Determine the (x, y) coordinate at the center of the cell enclosing the given text.  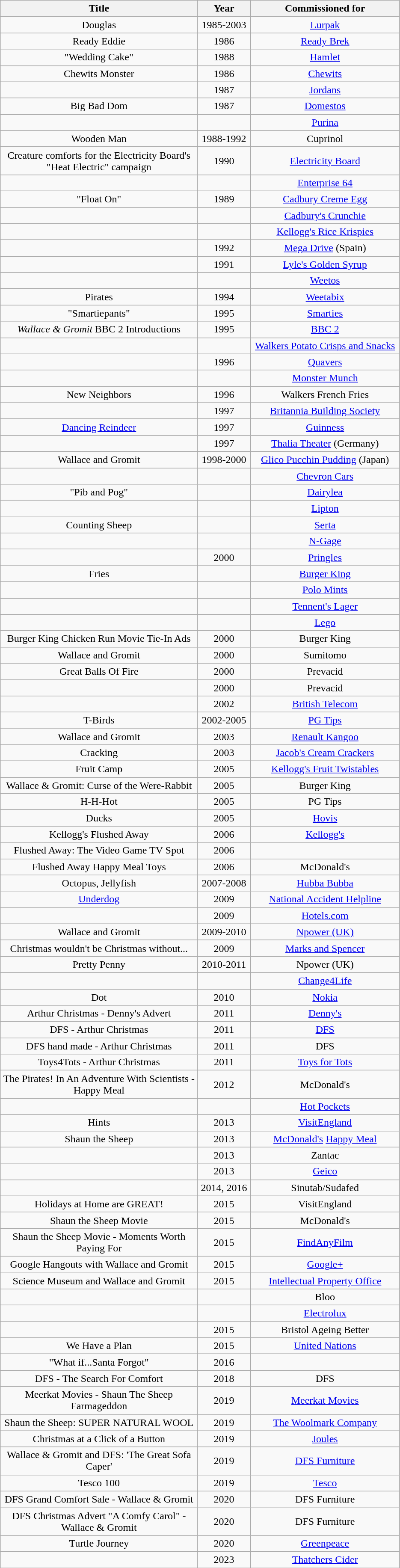
Lego (325, 622)
Christmas wouldn't be Christmas without... (99, 948)
N-Gage (325, 541)
Pringles (325, 557)
Purina (325, 122)
Wallace & Gromit and DFS: 'The Great Sofa Caper' (99, 1461)
Serta (325, 525)
National Accident Helpline (325, 899)
Bloo (325, 1297)
Sumitomo (325, 655)
Arthur Christmas - Denny's Advert (99, 1014)
United Nations (325, 1346)
Cuprinol (325, 139)
Holidays at Home are GREAT! (99, 1204)
Meerkat Movies - Shaun The Sheep Farmageddon (99, 1401)
Lurpak (325, 25)
Tennent's Lager (325, 606)
British Telecom (325, 704)
The Pirates! In An Adventure With Scientists - Happy Meal (99, 1084)
Tesco (325, 1483)
Douglas (99, 25)
Wooden Man (99, 139)
Hamlet (325, 57)
Denny's (325, 1014)
Hot Pockets (325, 1106)
Pirates (99, 297)
FindAnyFilm (325, 1242)
Britannia Building Society (325, 411)
"What if...Santa Forgot" (99, 1362)
Chewits (325, 74)
Pretty Penny (99, 964)
Ready Eddie (99, 41)
Kellogg's (325, 834)
"Float On" (99, 199)
Dairylea (325, 492)
2014, 2016 (224, 1188)
Counting Sheep (99, 525)
Weetabix (325, 297)
Fries (99, 574)
Kellogg's Flushed Away (99, 834)
Cadbury Creme Egg (325, 199)
Tesco 100 (99, 1483)
Guinness (325, 427)
T-Birds (99, 720)
Cracking (99, 753)
Intellectual Property Office (325, 1280)
Octopus, Jellyfish (99, 883)
Commissioned for (325, 9)
Zantac (325, 1155)
Walkers French Fries (325, 394)
1998-2000 (224, 459)
Dancing Reindeer (99, 427)
Shaun the Sheep Movie - Moments Worth Paying For (99, 1242)
Ready Brek (325, 41)
BBC 2 (325, 329)
Joules (325, 1439)
Toys4Tots - Arthur Christmas (99, 1062)
Domestos (325, 106)
Electrolux (325, 1313)
2018 (224, 1378)
1994 (224, 297)
Nokia (325, 997)
Flushed Away: The Video Game TV Spot (99, 851)
DFS hand made - Arthur Christmas (99, 1046)
Science Museum and Wallace and Gromit (99, 1280)
Toys for Tots (325, 1062)
2009-2010 (224, 932)
1988-1992 (224, 139)
Flushed Away Happy Meal Toys (99, 867)
2002-2005 (224, 720)
Fruit Camp (99, 769)
1985-2003 (224, 25)
Hints (99, 1123)
DFS - The Search For Comfort (99, 1378)
Kellogg's Rice Krispies (325, 232)
Lyle's Golden Syrup (325, 264)
Thalia Theater (Germany) (325, 443)
We Have a Plan (99, 1346)
Google Hangouts with Wallace and Gromit (99, 1264)
2010-2011 (224, 964)
Kellogg's Fruit Twistables (325, 769)
Polo Mints (325, 590)
Burger King Chicken Run Movie Tie-In Ads (99, 639)
Shaun the Sheep (99, 1139)
Creature comforts for the Electricity Board's "Heat Electric" campaign (99, 161)
DFS Christmas Advert "A Comfy Carol" - Wallace & Gromit (99, 1521)
Chewits Monster (99, 74)
Big Bad Dom (99, 106)
1991 (224, 264)
Chevron Cars (325, 476)
Wallace & Gromit BBC 2 Introductions (99, 329)
Renault Kangoo (325, 736)
Lipton (325, 509)
Great Balls Of Fire (99, 671)
Year (224, 9)
"Smartiepants" (99, 313)
Monster Munch (325, 378)
The Woolmark Company (325, 1423)
DFS - Arthur Christmas (99, 1030)
2023 (224, 1559)
Electricity Board (325, 161)
Shaun the Sheep: SUPER NATURAL WOOL (99, 1423)
Hotels.com (325, 916)
2007-2008 (224, 883)
Quavers (325, 362)
Dot (99, 997)
2010 (224, 997)
Smarties (325, 313)
1989 (224, 199)
Greenpeace (325, 1543)
Christmas at a Click of a Button (99, 1439)
2016 (224, 1362)
Walkers Potato Crisps and Snacks (325, 346)
Marks and Spencer (325, 948)
Title (99, 9)
Weetos (325, 281)
1992 (224, 248)
1988 (224, 57)
Underdog (99, 899)
DFS Grand Comfort Sale - Wallace & Gromit (99, 1499)
Mega Drive (Spain) (325, 248)
Hubba Bubba (325, 883)
H-H-Hot (99, 802)
2012 (224, 1084)
"Pib and Pog" (99, 492)
2002 (224, 704)
Shaun the Sheep Movie (99, 1220)
Wallace & Gromit: Curse of the Were-Rabbit (99, 785)
Bristol Ageing Better (325, 1330)
Hovis (325, 818)
Turtle Journey (99, 1543)
Jordans (325, 90)
Sinutab/Sudafed (325, 1188)
Thatchers Cider (325, 1559)
Glico Pucchin Pudding (Japan) (325, 459)
Enterprise 64 (325, 183)
Meerkat Movies (325, 1401)
Ducks (99, 818)
Geico (325, 1171)
1990 (224, 161)
McDonald's Happy Meal (325, 1139)
Google+ (325, 1264)
Change4Life (325, 981)
New Neighbors (99, 394)
"Wedding Cake" (99, 57)
Jacob's Cream Crackers (325, 753)
Cadbury's Crunchie (325, 215)
